Identify which cell holds the provided text, then report its (x, y) central coordinate. 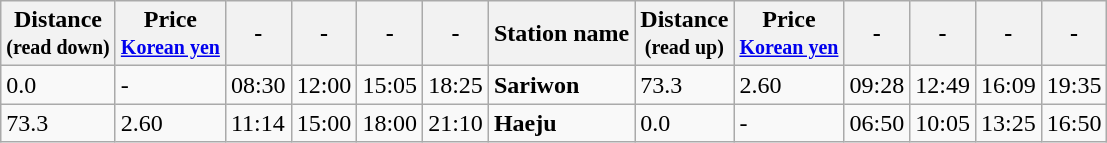
Distance(read down) (58, 34)
12:49 (943, 85)
08:30 (258, 85)
18:25 (456, 85)
16:09 (1008, 85)
Station name (561, 34)
06:50 (877, 123)
13:25 (1008, 123)
21:10 (456, 123)
09:28 (877, 85)
12:00 (324, 85)
15:05 (390, 85)
19:35 (1074, 85)
15:00 (324, 123)
16:50 (1074, 123)
Sariwon (561, 85)
Distance(read up) (684, 34)
Haeju (561, 123)
18:00 (390, 123)
11:14 (258, 123)
10:05 (943, 123)
